Return the (x, y) coordinate for the center point of the cell that contains the specified text.  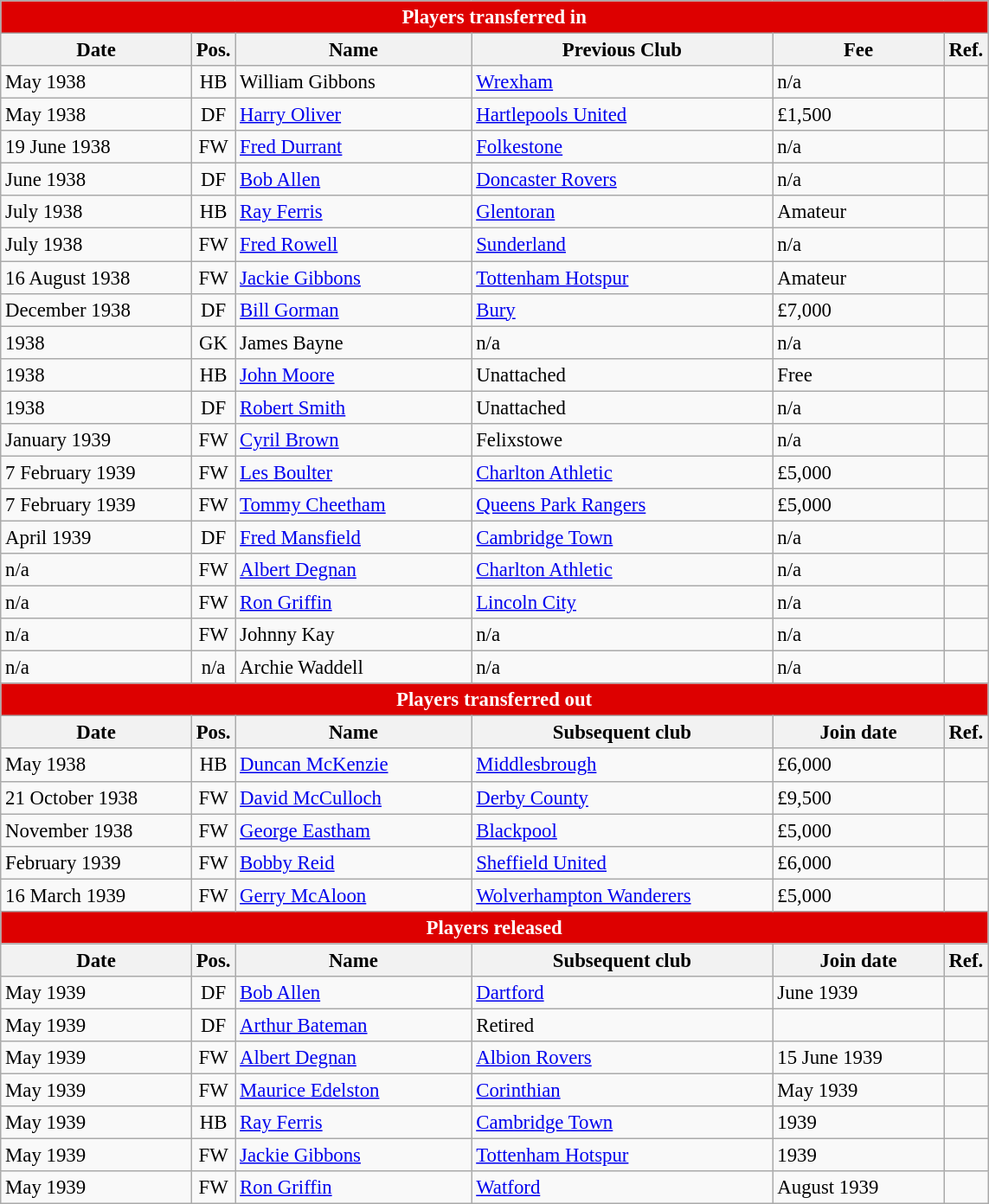
Duncan McKenzie (353, 765)
November 1938 (97, 830)
Gerry McAloon (353, 895)
Retired (622, 1025)
Bobby Reid (353, 862)
Albion Rovers (622, 1058)
Robert Smith (353, 407)
June 1938 (97, 180)
James Bayne (353, 343)
Glentoran (622, 212)
Fee (858, 50)
Wrexham (622, 82)
Fred Rowell (353, 245)
Sheffield United (622, 862)
Fred Mansfield (353, 537)
Sunderland (622, 245)
16 August 1938 (97, 278)
Tommy Cheetham (353, 505)
Harry Oliver (353, 115)
15 June 1939 (858, 1058)
Corinthian (622, 1091)
Arthur Bateman (353, 1025)
Previous Club (622, 50)
Fred Durrant (353, 147)
Doncaster Rovers (622, 180)
April 1939 (97, 537)
Archie Waddell (353, 668)
£1,500 (858, 115)
Dartford (622, 993)
George Eastham (353, 830)
Lincoln City (622, 603)
Derby County (622, 797)
Free (858, 375)
Les Boulter (353, 472)
Johnny Kay (353, 635)
GK (213, 343)
January 1939 (97, 440)
Bill Gorman (353, 310)
Folkestone (622, 147)
Felixstowe (622, 440)
Bury (622, 310)
21 October 1938 (97, 797)
February 1939 (97, 862)
£7,000 (858, 310)
Players transferred out (495, 700)
John Moore (353, 375)
Players released (495, 928)
William Gibbons (353, 82)
£9,500 (858, 797)
19 June 1938 (97, 147)
Wolverhampton Wanderers (622, 895)
December 1938 (97, 310)
16 March 1939 (97, 895)
August 1939 (858, 1188)
Middlesbrough (622, 765)
Hartlepools United (622, 115)
Maurice Edelston (353, 1091)
David McCulloch (353, 797)
Players transferred in (495, 17)
Blackpool (622, 830)
June 1939 (858, 993)
Cyril Brown (353, 440)
Queens Park Rangers (622, 505)
Watford (622, 1188)
